Provide the (x, y) coordinate of the cell's center where the given text is located.  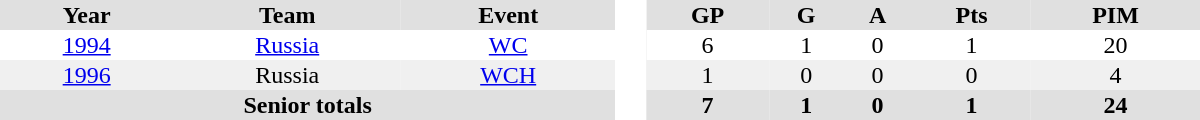
20 (1116, 45)
6 (708, 45)
GP (708, 15)
PIM (1116, 15)
7 (708, 105)
1996 (86, 75)
WCH (508, 75)
A (878, 15)
4 (1116, 75)
WC (508, 45)
1994 (86, 45)
Team (287, 15)
Event (508, 15)
24 (1116, 105)
Senior totals (308, 105)
Year (86, 15)
G (806, 15)
Pts (972, 15)
